Scan for the cell matching the given text and deliver its [X, Y] coordinate at center. 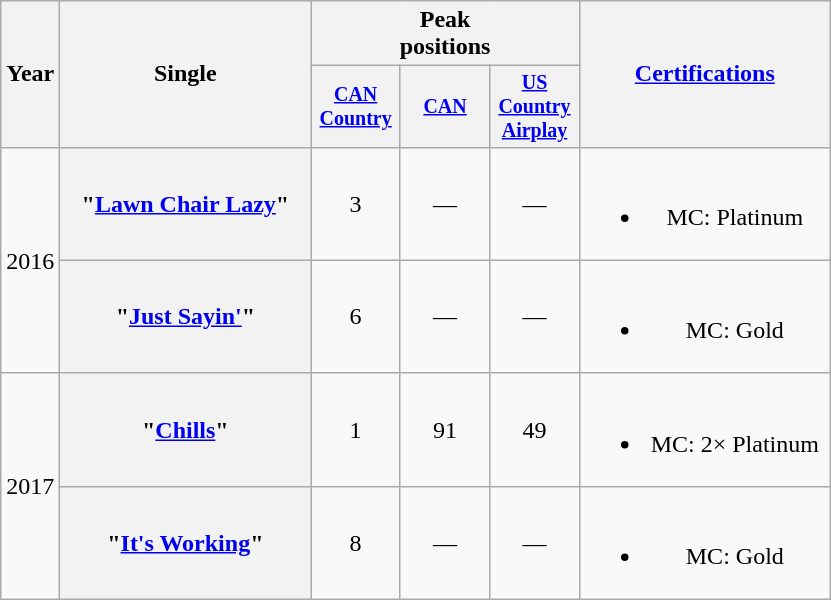
MC: Platinum [704, 204]
6 [356, 316]
CAN Country [356, 106]
MC: 2× Platinum [704, 430]
Peakpositions [445, 34]
US Country Airplay [534, 106]
Single [186, 74]
2017 [30, 486]
"It's Working" [186, 542]
8 [356, 542]
3 [356, 204]
2016 [30, 260]
Year [30, 74]
CAN [444, 106]
49 [534, 430]
91 [444, 430]
"Lawn Chair Lazy" [186, 204]
1 [356, 430]
"Just Sayin'" [186, 316]
Certifications [704, 74]
"Chills" [186, 430]
